For the text-containing cell, return its midpoint in (x, y) coordinate format. 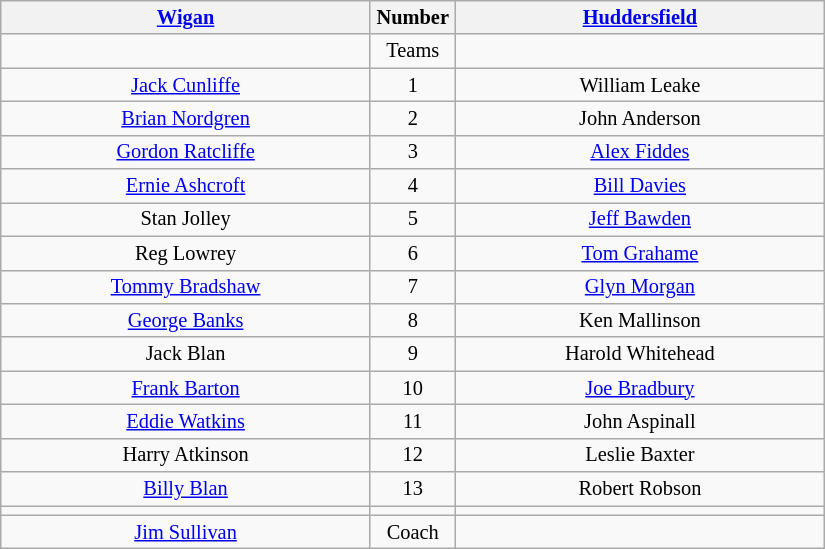
Coach (412, 532)
Teams (412, 51)
2 (412, 118)
Robert Robson (640, 489)
Jim Sullivan (186, 532)
Alex Fiddes (640, 152)
Jack Cunliffe (186, 85)
Bill Davies (640, 186)
Harry Atkinson (186, 455)
Tom Grahame (640, 253)
1 (412, 85)
Joe Bradbury (640, 388)
Stan Jolley (186, 219)
Ken Mallinson (640, 320)
7 (412, 287)
Jack Blan (186, 354)
4 (412, 186)
9 (412, 354)
13 (412, 489)
11 (412, 421)
Eddie Watkins (186, 421)
5 (412, 219)
Frank Barton (186, 388)
Gordon Ratcliffe (186, 152)
Huddersfield (640, 17)
8 (412, 320)
Reg Lowrey (186, 253)
6 (412, 253)
3 (412, 152)
Ernie Ashcroft (186, 186)
John Anderson (640, 118)
10 (412, 388)
Wigan (186, 17)
Brian Nordgren (186, 118)
Jeff Bawden (640, 219)
Harold Whitehead (640, 354)
Billy Blan (186, 489)
Leslie Baxter (640, 455)
Number (412, 17)
12 (412, 455)
Tommy Bradshaw (186, 287)
Glyn Morgan (640, 287)
John Aspinall (640, 421)
George Banks (186, 320)
William Leake (640, 85)
